Provide the (x, y) coordinate of the cell's center where the given text is located.  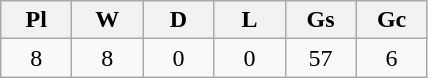
L (250, 20)
D (178, 20)
Gs (320, 20)
57 (320, 58)
6 (392, 58)
Gc (392, 20)
Pl (36, 20)
W (108, 20)
